Provide the (X, Y) coordinate of the cell's center where the given text is located.  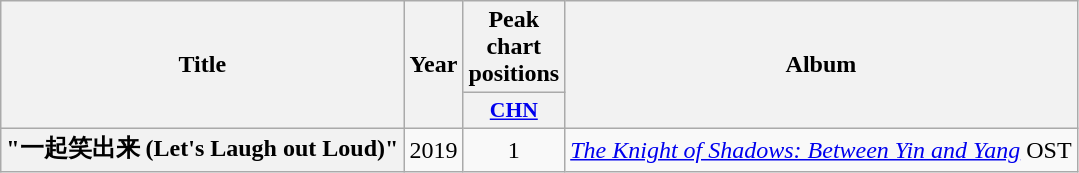
2019 (434, 150)
CHN (514, 111)
The Knight of Shadows: Between Yin and Yang OST (821, 150)
Year (434, 65)
1 (514, 150)
"一起笑出来 (Let's Laugh out Loud)" (202, 150)
Album (821, 65)
Title (202, 65)
Peak chart positions (514, 47)
